Capture the cell that displays the provided text and extract its [x, y] central coordinate. 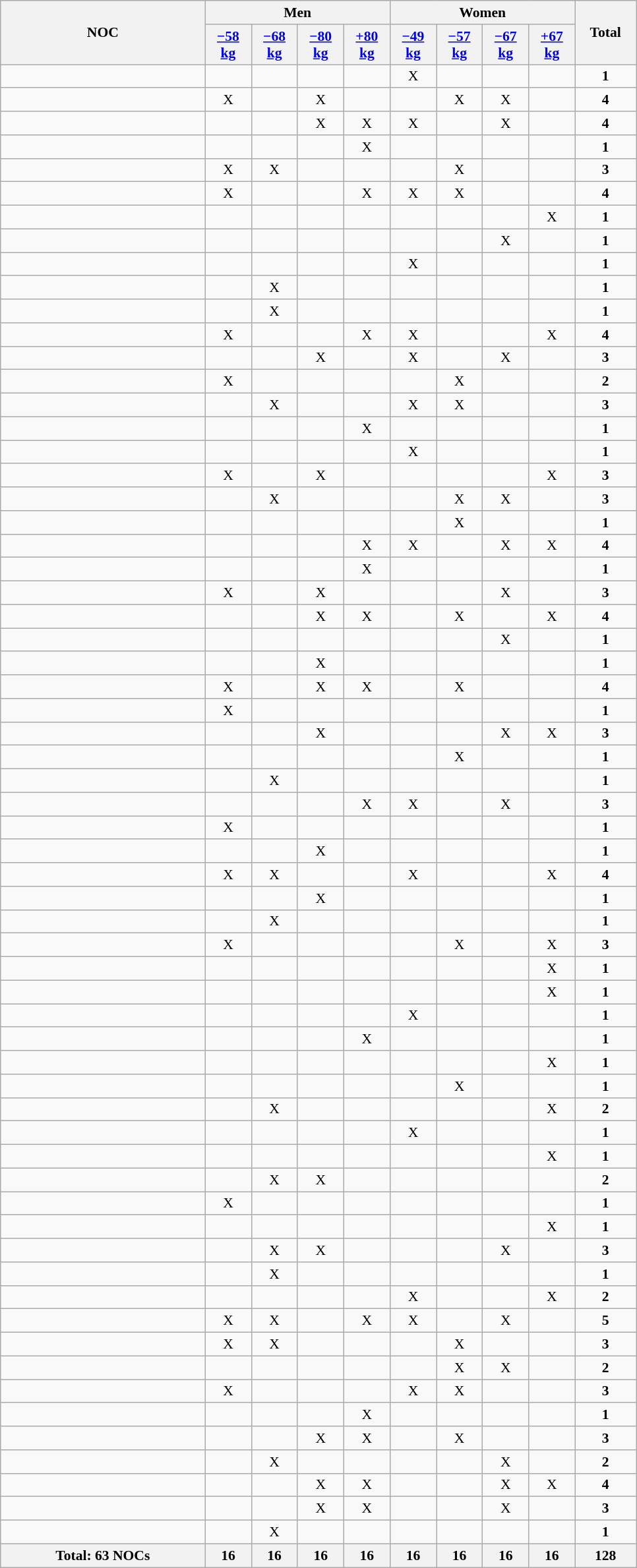
+80 kg [367, 45]
Total: 63 NOCs [103, 1555]
−57 kg [460, 45]
+67 kg [552, 45]
−58 kg [228, 45]
Women [482, 13]
Men [297, 13]
−49 kg [413, 45]
−80 kg [320, 45]
Total [605, 33]
−68 kg [274, 45]
NOC [103, 33]
−67 kg [506, 45]
5 [605, 1321]
128 [605, 1555]
